Output the (x, y) coordinate of the center of the cell containing the given text.  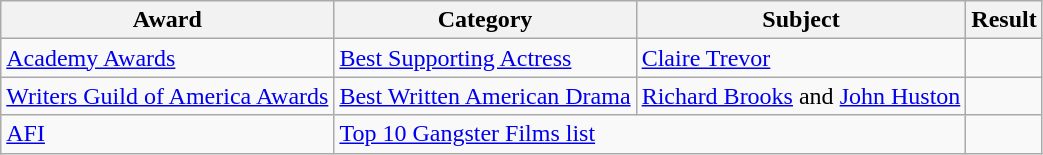
Result (1004, 20)
Top 10 Gangster Films list (650, 134)
Richard Brooks and John Huston (801, 96)
Claire Trevor (801, 58)
Academy Awards (168, 58)
Subject (801, 20)
AFI (168, 134)
Best Supporting Actress (485, 58)
Writers Guild of America Awards (168, 96)
Award (168, 20)
Best Written American Drama (485, 96)
Category (485, 20)
